Return the (X, Y) coordinate for the center point of the cell that contains the specified text.  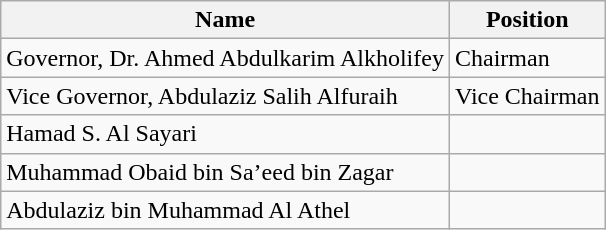
Chairman (527, 58)
Muhammad Obaid bin Sa’eed bin Zagar (226, 172)
Vice Chairman (527, 96)
Position (527, 20)
Vice Governor, Abdulaziz Salih Alfuraih (226, 96)
Abdulaziz bin Muhammad Al Athel (226, 210)
Governor, Dr. Ahmed Abdulkarim Alkholifey (226, 58)
Hamad S. Al Sayari (226, 134)
Name (226, 20)
